Pinpoint the cell where the given text exists, returning its [x, y] midpoint coordinate. 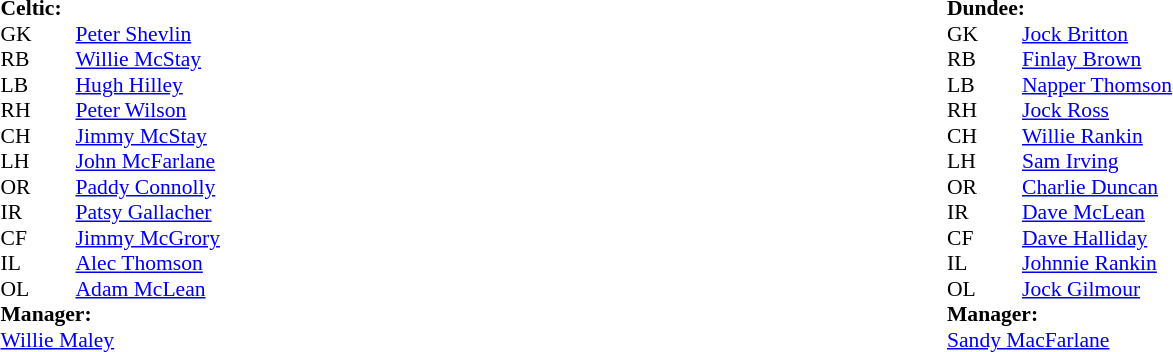
Finlay Brown [1097, 59]
Peter Shevlin [148, 34]
Alec Thomson [148, 263]
Johnnie Rankin [1097, 263]
Sam Irving [1097, 161]
John McFarlane [148, 161]
Peter Wilson [148, 111]
Hugh Hilley [148, 85]
Charlie Duncan [1097, 187]
Dave McLean [1097, 213]
Jock Gilmour [1097, 289]
Napper Thomson [1097, 85]
Jimmy McStay [148, 136]
Dave Halliday [1097, 238]
Adam McLean [148, 289]
Jock Britton [1097, 34]
Jimmy McGrory [148, 238]
Jock Ross [1097, 111]
Willie McStay [148, 59]
Willie Rankin [1097, 136]
Patsy Gallacher [148, 213]
Paddy Connolly [148, 187]
